Return [X, Y] of the center of cell containing provided text 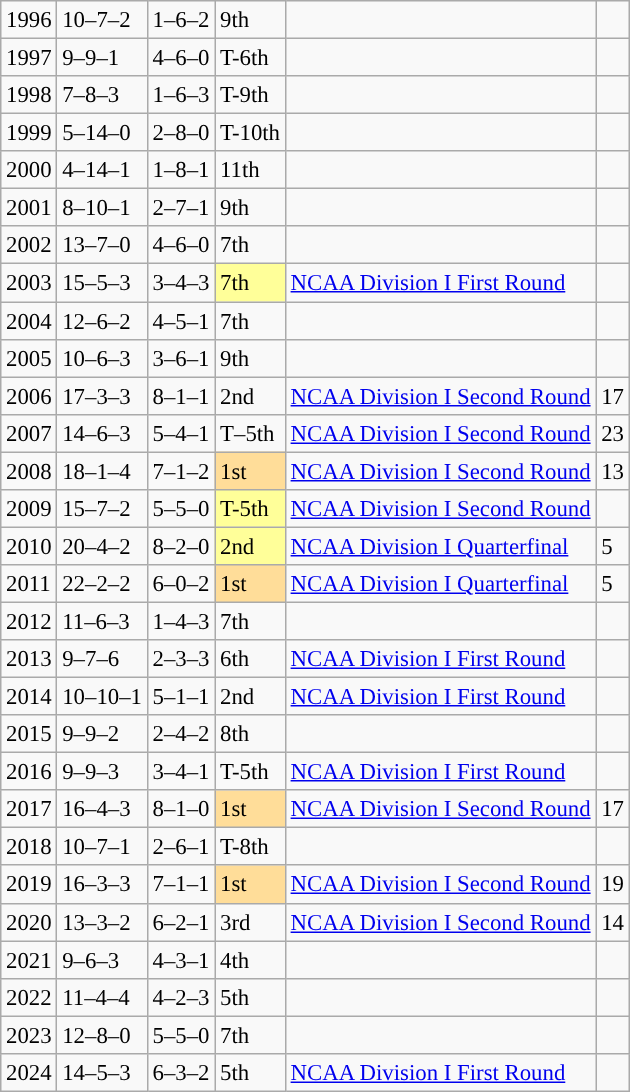
1–6–3 [181, 95]
9–9–3 [102, 772]
2007 [29, 433]
6–2–1 [181, 922]
14–5–3 [102, 1073]
2009 [29, 509]
8–1–0 [181, 809]
14–6–3 [102, 433]
5–1–1 [181, 697]
8–2–0 [181, 546]
8–10–1 [102, 208]
2005 [29, 358]
2021 [29, 960]
2008 [29, 471]
2022 [29, 997]
16–4–3 [102, 809]
T-10th [250, 133]
2024 [29, 1073]
1–4–3 [181, 621]
14 [612, 922]
20–4–2 [102, 546]
18–1–4 [102, 471]
8–1–1 [181, 396]
6–0–2 [181, 584]
10–7–2 [102, 20]
2–8–0 [181, 133]
9–9–1 [102, 58]
15–5–3 [102, 283]
1997 [29, 58]
3–6–1 [181, 358]
2–6–1 [181, 847]
1998 [29, 95]
1996 [29, 20]
2023 [29, 1035]
13–3–2 [102, 922]
T-9th [250, 95]
15–7–2 [102, 509]
4–2–3 [181, 997]
2018 [29, 847]
9–9–2 [102, 734]
2000 [29, 170]
11–4–4 [102, 997]
8th [250, 734]
2002 [29, 245]
2001 [29, 208]
9–7–6 [102, 659]
2020 [29, 922]
12–8–0 [102, 1035]
2016 [29, 772]
T–5th [250, 433]
6–3–2 [181, 1073]
1–6–2 [181, 20]
1–8–1 [181, 170]
2019 [29, 885]
12–6–2 [102, 321]
7–8–3 [102, 95]
13–7–0 [102, 245]
2004 [29, 321]
19 [612, 885]
2017 [29, 809]
3rd [250, 922]
4–5–1 [181, 321]
10–10–1 [102, 697]
10–7–1 [102, 847]
7–1–2 [181, 471]
2011 [29, 584]
T-6th [250, 58]
4–3–1 [181, 960]
2015 [29, 734]
22–2–2 [102, 584]
4th [250, 960]
2012 [29, 621]
3–4–3 [181, 283]
5–4–1 [181, 433]
17–3–3 [102, 396]
10–6–3 [102, 358]
23 [612, 433]
2014 [29, 697]
13 [612, 471]
11th [250, 170]
2–4–2 [181, 734]
11–6–3 [102, 621]
5–14–0 [102, 133]
3–4–1 [181, 772]
7–1–1 [181, 885]
2006 [29, 396]
T-8th [250, 847]
2–3–3 [181, 659]
2003 [29, 283]
1999 [29, 133]
2010 [29, 546]
2013 [29, 659]
4–14–1 [102, 170]
16–3–3 [102, 885]
2–7–1 [181, 208]
9–6–3 [102, 960]
6th [250, 659]
